Search for the cell housing the specified text and yield its [x, y] center coordinate. 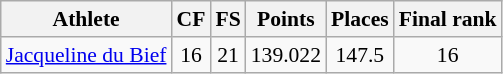
Jacqueline du Bief [86, 55]
139.022 [286, 55]
Final rank [448, 19]
147.5 [360, 55]
Athlete [86, 19]
CF [192, 19]
Places [360, 19]
FS [228, 19]
Points [286, 19]
21 [228, 55]
